Capture the cell that displays the provided text and extract its [x, y] central coordinate. 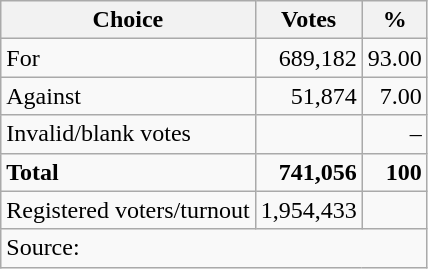
7.00 [394, 96]
Invalid/blank votes [128, 134]
% [394, 20]
741,056 [308, 172]
For [128, 58]
– [394, 134]
93.00 [394, 58]
100 [394, 172]
689,182 [308, 58]
51,874 [308, 96]
Against [128, 96]
Total [128, 172]
Choice [128, 20]
Source: [214, 248]
Votes [308, 20]
1,954,433 [308, 210]
Registered voters/turnout [128, 210]
